Scan for the cell matching the given text and deliver its (X, Y) coordinate at center. 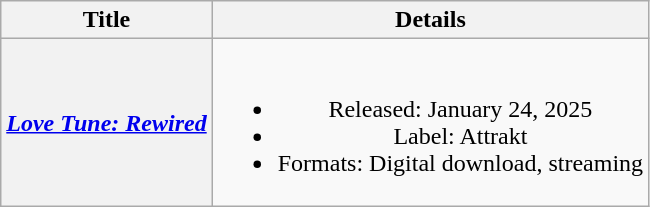
Love Tune: Rewired (106, 122)
Details (430, 20)
Title (106, 20)
Released: January 24, 2025Label: AttraktFormats: Digital download, streaming (430, 122)
